Determine the [X, Y] coordinate at the center of the cell enclosing the given text.  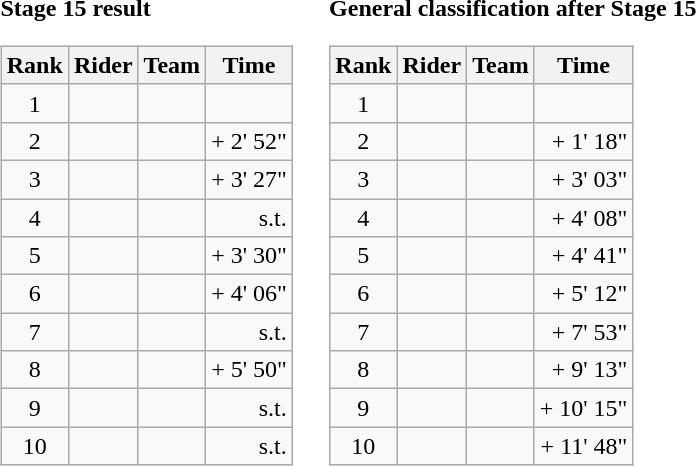
+ 2' 52" [250, 141]
+ 10' 15" [584, 408]
+ 4' 41" [584, 256]
+ 1' 18" [584, 141]
+ 3' 30" [250, 256]
+ 7' 53" [584, 332]
+ 5' 12" [584, 294]
+ 4' 06" [250, 294]
+ 3' 27" [250, 179]
+ 3' 03" [584, 179]
+ 11' 48" [584, 446]
+ 5' 50" [250, 370]
+ 4' 08" [584, 217]
+ 9' 13" [584, 370]
